For the text-containing cell, return its midpoint in (X, Y) coordinate format. 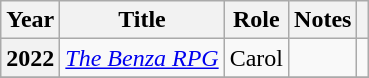
Year (30, 20)
The Benza RPG (142, 58)
Carol (256, 58)
Title (142, 20)
Role (256, 20)
2022 (30, 58)
Notes (323, 20)
